Search for the cell housing the specified text and yield its [X, Y] center coordinate. 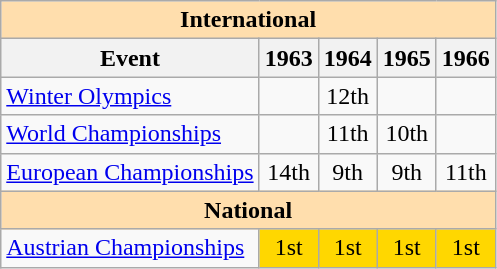
Winter Olympics [130, 96]
World Championships [130, 134]
International [248, 20]
12th [348, 96]
National [248, 210]
10th [406, 134]
1963 [288, 58]
Event [130, 58]
1965 [406, 58]
1964 [348, 58]
14th [288, 172]
Austrian Championships [130, 248]
European Championships [130, 172]
1966 [466, 58]
